From the cell containing the given text, extract its center point as (x, y) coordinate. 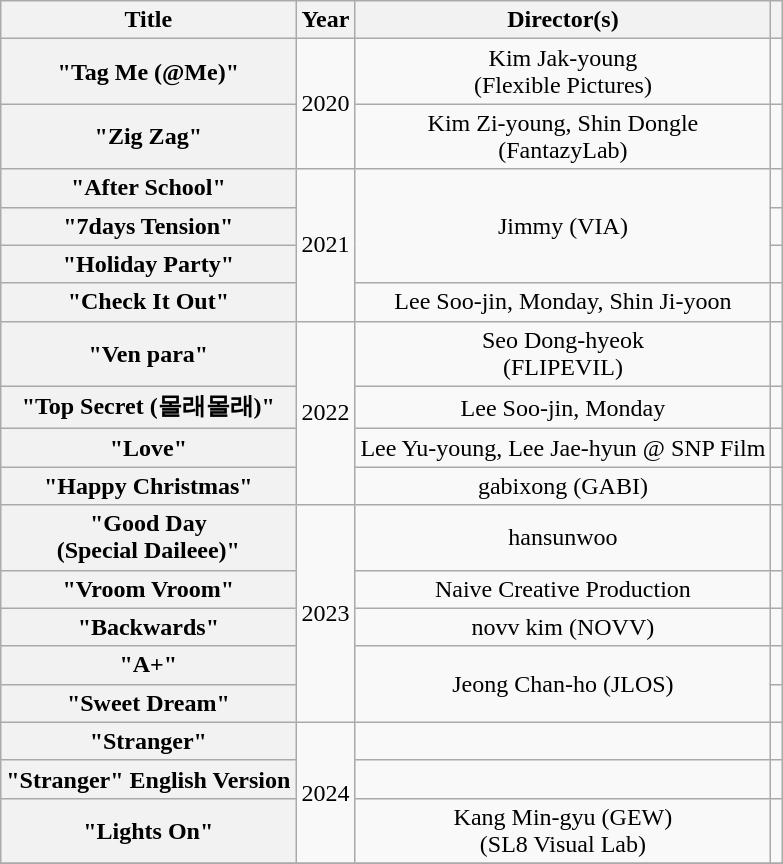
"Ven para" (148, 354)
"Check It Out" (148, 302)
"Top Secret (몰래몰래)" (148, 408)
hansunwoo (563, 538)
Year (326, 20)
novv kim (NOVV) (563, 627)
"After School" (148, 188)
Seo Dong-hyeok(FLIPEVIL) (563, 354)
2023 (326, 614)
"Sweet Dream" (148, 703)
"Zig Zag" (148, 136)
gabixong (GABI) (563, 486)
2024 (326, 792)
Director(s) (563, 20)
"Lights On" (148, 830)
2020 (326, 104)
"Vroom Vroom" (148, 589)
"Holiday Party" (148, 264)
2021 (326, 245)
"Good Day(Special Daileee)" (148, 538)
"Stranger" (148, 741)
Kang Min-gyu (GEW)(SL8 Visual Lab) (563, 830)
"Tag Me (@Me)" (148, 72)
"Love" (148, 448)
Lee Soo-jin, Monday (563, 408)
"Backwards" (148, 627)
"7days Tension" (148, 226)
"Stranger" English Version (148, 779)
Jimmy (VIA) (563, 226)
Jeong Chan-ho (JLOS) (563, 684)
Kim Zi-young, Shin Dongle(FantazyLab) (563, 136)
Kim Jak-young(Flexible Pictures) (563, 72)
"Happy Christmas" (148, 486)
Naive Creative Production (563, 589)
"A+" (148, 665)
Lee Yu-young, Lee Jae-hyun @ SNP Film (563, 448)
2022 (326, 413)
Lee Soo-jin, Monday, Shin Ji-yoon (563, 302)
Title (148, 20)
